Extract the [X, Y] coordinate from the center of the cell holding the provided text.  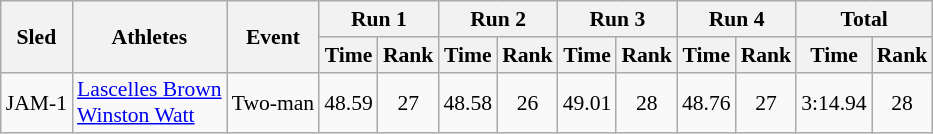
JAM-1 [36, 102]
Total [864, 19]
Run 3 [618, 19]
Two-man [274, 102]
48.59 [348, 102]
26 [528, 102]
Lascelles BrownWinston Watt [150, 102]
3:14.94 [834, 102]
49.01 [588, 102]
Athletes [150, 36]
Run 1 [378, 19]
Sled [36, 36]
48.58 [468, 102]
48.76 [706, 102]
Run 2 [498, 19]
Run 4 [736, 19]
Event [274, 36]
